Search for the cell housing the specified text and yield its (X, Y) center coordinate. 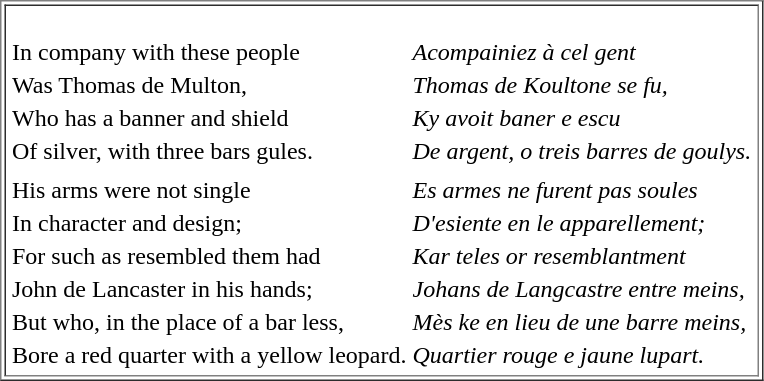
For such as resembled them had (209, 257)
Johans de Langcastre entre meins, (582, 289)
De argent, o treis barres de goulys. (582, 151)
In character and design; (209, 223)
D'esiente en le apparellement; (582, 223)
Was Thomas de Multon, (209, 85)
Mès ke en lieu de une barre meins, (582, 323)
Of silver, with three bars gules. (209, 151)
Bore a red quarter with a yellow leopard. (209, 355)
His arms were not single (209, 191)
Acompainiez à cel gent (582, 53)
Ky avoit baner e escu (582, 119)
Kar teles or resemblantment (582, 257)
Thomas de Koultone se fu, (582, 85)
In company with these people (209, 53)
Es armes ne furent pas soules (582, 191)
But who, in the place of a bar less, (209, 323)
Who has a banner and shield (209, 119)
John de Lancaster in his hands; (209, 289)
Quartier rouge e jaune lupart. (582, 355)
